For the text-containing cell, return its midpoint in [x, y] coordinate format. 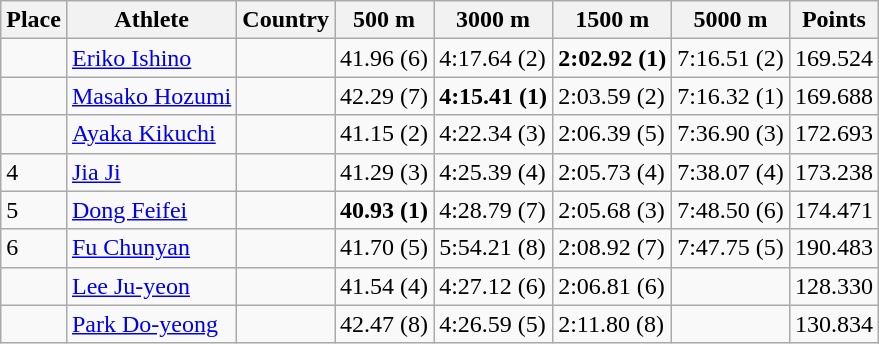
172.693 [834, 134]
4 [34, 172]
Lee Ju-yeon [151, 286]
2:02.92 (1) [612, 58]
4:25.39 (4) [494, 172]
173.238 [834, 172]
169.688 [834, 96]
190.483 [834, 248]
174.471 [834, 210]
Country [286, 20]
41.15 (2) [384, 134]
5 [34, 210]
128.330 [834, 286]
7:38.07 (4) [731, 172]
Ayaka Kikuchi [151, 134]
2:05.73 (4) [612, 172]
7:36.90 (3) [731, 134]
Park Do-yeong [151, 324]
Eriko Ishino [151, 58]
2:06.81 (6) [612, 286]
Athlete [151, 20]
2:03.59 (2) [612, 96]
3000 m [494, 20]
130.834 [834, 324]
6 [34, 248]
4:17.64 (2) [494, 58]
Jia Ji [151, 172]
4:22.34 (3) [494, 134]
42.47 (8) [384, 324]
4:27.12 (6) [494, 286]
41.96 (6) [384, 58]
1500 m [612, 20]
7:47.75 (5) [731, 248]
5000 m [731, 20]
2:11.80 (8) [612, 324]
Place [34, 20]
2:06.39 (5) [612, 134]
42.29 (7) [384, 96]
41.70 (5) [384, 248]
4:26.59 (5) [494, 324]
500 m [384, 20]
Points [834, 20]
169.524 [834, 58]
4:28.79 (7) [494, 210]
40.93 (1) [384, 210]
Dong Feifei [151, 210]
Masako Hozumi [151, 96]
7:48.50 (6) [731, 210]
Fu Chunyan [151, 248]
41.54 (4) [384, 286]
41.29 (3) [384, 172]
7:16.32 (1) [731, 96]
5:54.21 (8) [494, 248]
2:08.92 (7) [612, 248]
7:16.51 (2) [731, 58]
2:05.68 (3) [612, 210]
4:15.41 (1) [494, 96]
